Extract the [x, y] coordinate from the center of the cell holding the provided text.  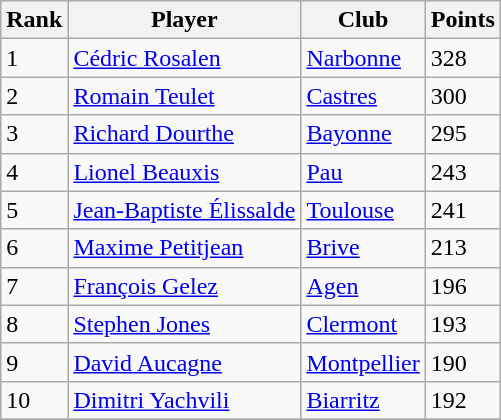
Player [184, 20]
Maxime Petitjean [184, 248]
Clermont [363, 324]
Castres [363, 96]
Biarritz [363, 400]
Brive [363, 248]
8 [34, 324]
1 [34, 58]
Narbonne [363, 58]
4 [34, 172]
Stephen Jones [184, 324]
192 [462, 400]
Richard Dourthe [184, 134]
300 [462, 96]
Agen [363, 286]
193 [462, 324]
295 [462, 134]
3 [34, 134]
Montpellier [363, 362]
Club [363, 20]
5 [34, 210]
Toulouse [363, 210]
François Gelez [184, 286]
Romain Teulet [184, 96]
Bayonne [363, 134]
Pau [363, 172]
241 [462, 210]
Cédric Rosalen [184, 58]
Dimitri Yachvili [184, 400]
328 [462, 58]
Rank [34, 20]
2 [34, 96]
Points [462, 20]
243 [462, 172]
6 [34, 248]
196 [462, 286]
Jean-Baptiste Élissalde [184, 210]
David Aucagne [184, 362]
10 [34, 400]
7 [34, 286]
Lionel Beauxis [184, 172]
190 [462, 362]
213 [462, 248]
9 [34, 362]
